For the text-containing cell, return its midpoint in (x, y) coordinate format. 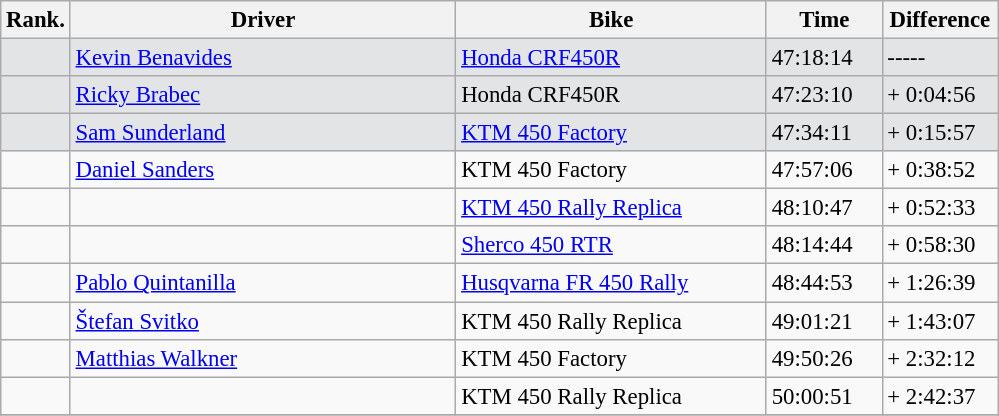
48:44:53 (824, 283)
Daniel Sanders (263, 170)
+ 0:38:52 (940, 170)
48:14:44 (824, 245)
+ 2:32:12 (940, 358)
Štefan Svitko (263, 321)
+ 0:15:57 (940, 133)
Kevin Benavides (263, 58)
+ 0:58:30 (940, 245)
47:23:10 (824, 95)
47:57:06 (824, 170)
48:10:47 (824, 208)
49:50:26 (824, 358)
Difference (940, 20)
Husqvarna FR 450 Rally (612, 283)
Driver (263, 20)
Pablo Quintanilla (263, 283)
Matthias Walkner (263, 358)
Rank. (36, 20)
Ricky Brabec (263, 95)
50:00:51 (824, 396)
47:18:14 (824, 58)
47:34:11 (824, 133)
Sam Sunderland (263, 133)
+ 0:52:33 (940, 208)
Bike (612, 20)
----- (940, 58)
49:01:21 (824, 321)
Sherco 450 RTR (612, 245)
Time (824, 20)
+ 1:43:07 (940, 321)
+ 1:26:39 (940, 283)
+ 0:04:56 (940, 95)
+ 2:42:37 (940, 396)
